Capture the cell that displays the provided text and extract its [X, Y] central coordinate. 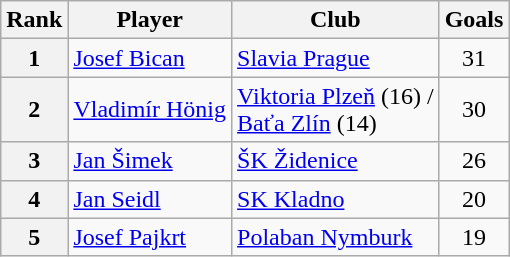
26 [474, 161]
Josef Pajkrt [150, 237]
Jan Seidl [150, 199]
31 [474, 58]
19 [474, 237]
SK Kladno [336, 199]
Viktoria Plzeň (16) /Baťa Zlín (14) [336, 110]
ŠK Židenice [336, 161]
Player [150, 20]
3 [34, 161]
Goals [474, 20]
Josef Bican [150, 58]
Slavia Prague [336, 58]
Vladimír Hönig [150, 110]
30 [474, 110]
Rank [34, 20]
Jan Šimek [150, 161]
1 [34, 58]
5 [34, 237]
20 [474, 199]
Club [336, 20]
2 [34, 110]
4 [34, 199]
Polaban Nymburk [336, 237]
